Pinpoint the cell where the given text exists, returning its [x, y] midpoint coordinate. 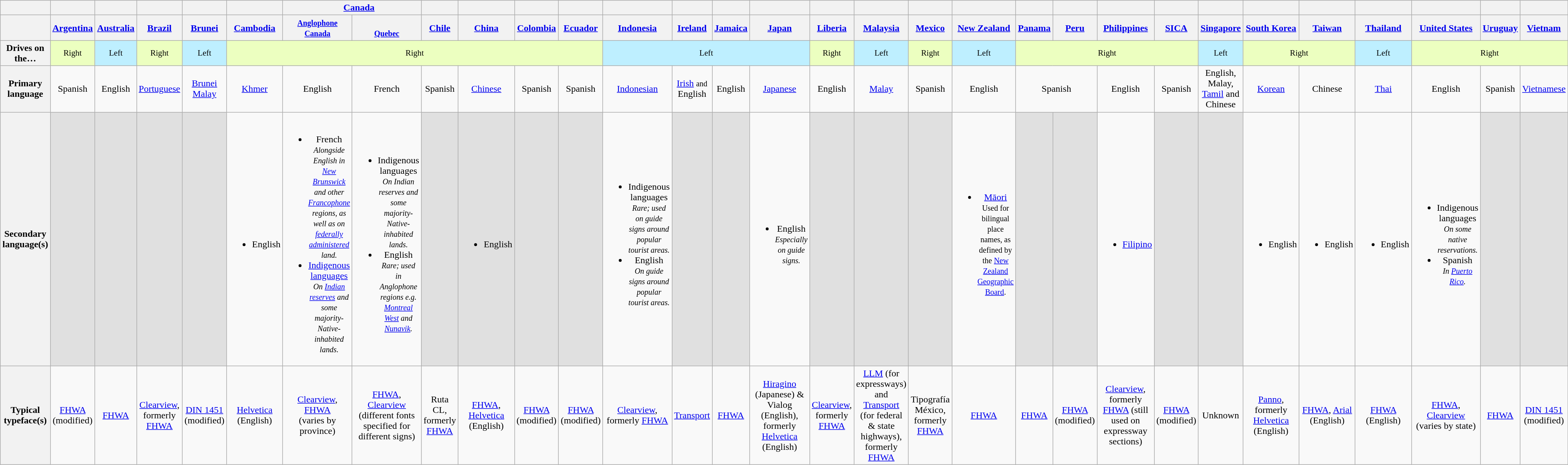
FHWA, Clearview (different fonts specified for different signs) [387, 415]
Ruta CL, formerly FHWA [440, 415]
English, Malay, Tamil and Chinese [1221, 89]
Liberia [832, 28]
FHWA, Clearview (varies by state) [1446, 415]
SICA [1176, 28]
Ireland [692, 28]
Panno, formerly Helvetica (English) [1271, 415]
Irish andEnglish [692, 89]
LLM (for expressways) and Transport (for federal & state highways), formerly FHWA [881, 415]
Transport [692, 415]
Drives on the… [25, 53]
Japanese [780, 89]
EnglishEspecially on guide signs. [780, 239]
Brunei [205, 28]
New Zealand [984, 28]
Khmer [255, 89]
Clearview, formerly FHWA (still used on expressway sections) [1126, 415]
Singapore [1221, 28]
Malaysia [881, 28]
Colombia [537, 28]
Typical typeface(s) [25, 415]
Brunei Malay [205, 89]
Philippines [1126, 28]
Ecuador [581, 28]
MāoriUsed for bilingual place names, as defined by the New Zealand Geographic Board. [984, 239]
Cambodia [255, 28]
Indigenous languagesRare; used on guide signs around popular tourist areas.EnglishOn guide signs around popular tourist areas. [637, 239]
Anglophone Canada [317, 28]
Argentina [72, 28]
China [486, 28]
Quebec [387, 28]
Uruguay [1500, 28]
Malay [881, 89]
Brazil [159, 28]
French [387, 89]
Clearview, FHWA (varies by province) [317, 415]
FHWA, Arial (English) [1327, 415]
Indonesian [637, 89]
FHWA (English) [1383, 415]
Panama [1034, 28]
Filipino [1126, 239]
Japan [780, 28]
Vietnam [1544, 28]
Tipografía México, formerly FHWA [930, 415]
Canada [352, 8]
South Korea [1271, 28]
Helvetica (English) [255, 415]
United States [1446, 28]
Hiragino (Japanese) & Vialog (English), formerly Helvetica (English) [780, 415]
Australia [116, 28]
Secondary language(s) [25, 239]
Taiwan [1327, 28]
Primary language [25, 89]
Thailand [1383, 28]
Mexico [930, 28]
Peru [1075, 28]
Portuguese [159, 89]
Korean [1271, 89]
Thai [1383, 89]
Indonesia [637, 28]
Unknown [1221, 415]
Chile [440, 28]
Vietnamese [1544, 89]
FHWA, Helvetica (English) [486, 415]
Jamaica [731, 28]
Indigenous languages On some native reservations.SpanishIn Puerto Rico. [1446, 239]
